Pinpoint the cell where the given text exists, returning its [X, Y] midpoint coordinate. 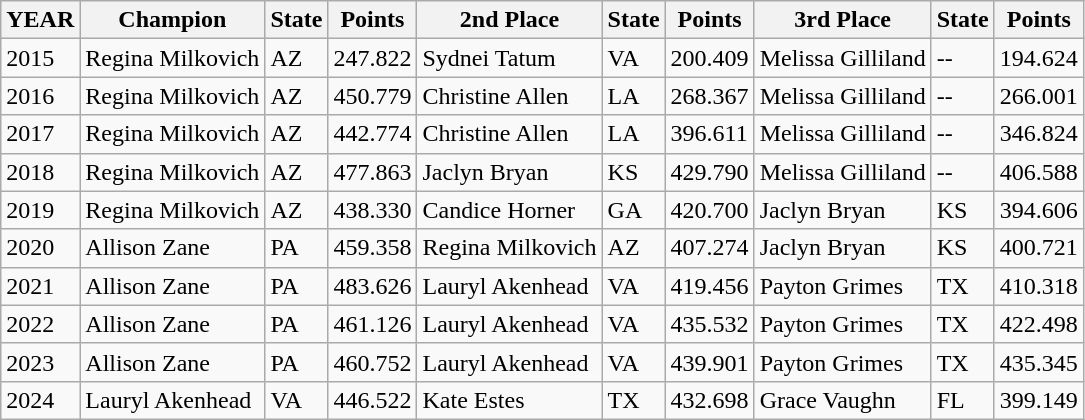
394.606 [1038, 210]
461.126 [372, 324]
396.611 [710, 134]
483.626 [372, 286]
432.698 [710, 400]
446.522 [372, 400]
GA [634, 210]
Candice Horner [510, 210]
2019 [40, 210]
FL [962, 400]
Kate Estes [510, 400]
400.721 [1038, 248]
419.456 [710, 286]
422.498 [1038, 324]
410.318 [1038, 286]
346.824 [1038, 134]
2015 [40, 58]
2018 [40, 172]
2022 [40, 324]
247.822 [372, 58]
2016 [40, 96]
442.774 [372, 134]
460.752 [372, 362]
439.901 [710, 362]
435.532 [710, 324]
3rd Place [842, 20]
399.149 [1038, 400]
450.779 [372, 96]
2nd Place [510, 20]
459.358 [372, 248]
200.409 [710, 58]
Grace Vaughn [842, 400]
438.330 [372, 210]
407.274 [710, 248]
477.863 [372, 172]
406.588 [1038, 172]
429.790 [710, 172]
268.367 [710, 96]
Champion [172, 20]
435.345 [1038, 362]
2023 [40, 362]
2021 [40, 286]
2024 [40, 400]
2020 [40, 248]
194.624 [1038, 58]
266.001 [1038, 96]
420.700 [710, 210]
Sydnei Tatum [510, 58]
YEAR [40, 20]
2017 [40, 134]
